Output the [X, Y] coordinate of the center of the cell containing the given text.  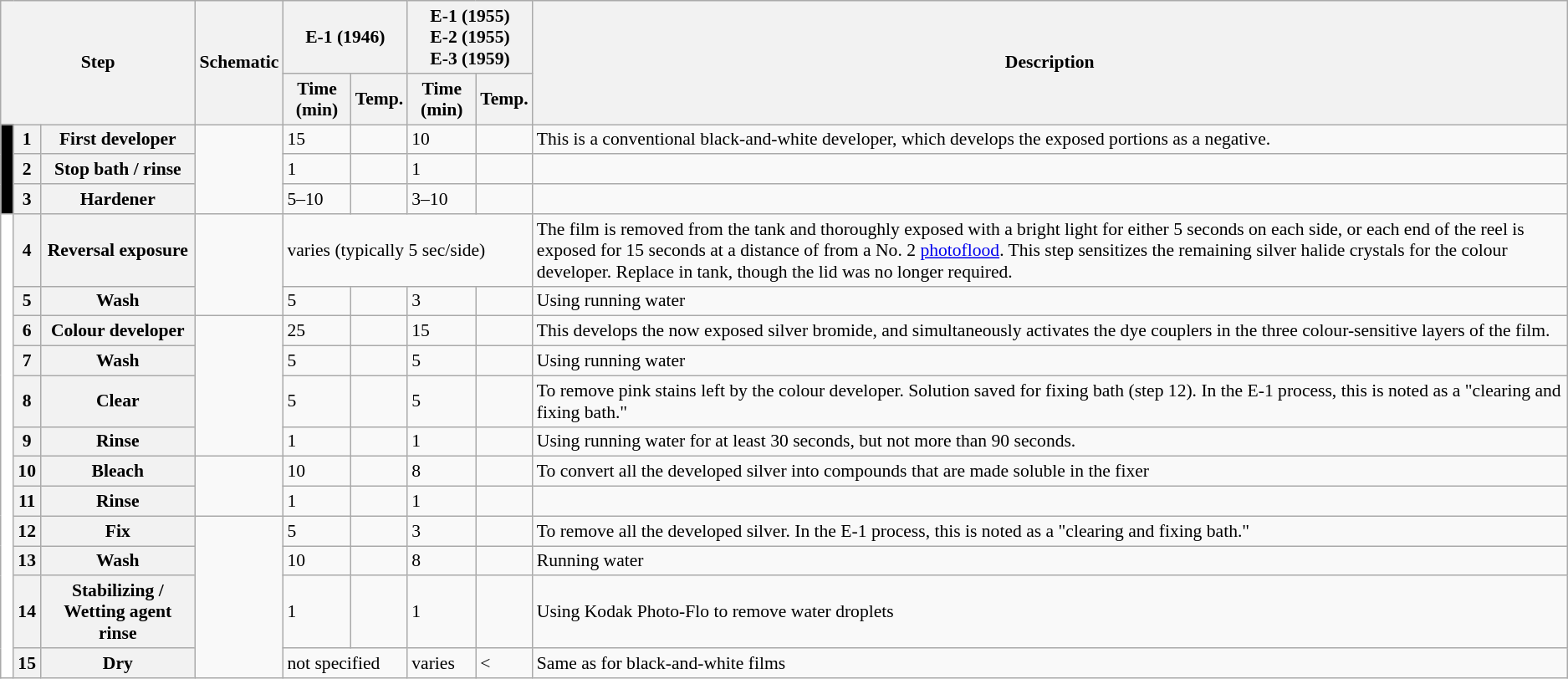
not specified [345, 663]
3–10 [442, 199]
9 [27, 442]
This is a conventional black-and-white developer, which develops the exposed portions as a negative. [1050, 140]
Description [1050, 63]
Stop bath / rinse [118, 170]
11 [27, 502]
5–10 [316, 199]
Using Kodak Photo-Flo to remove water droplets [1050, 612]
7 [27, 361]
E-1 (1946) [345, 37]
6 [27, 331]
Stabilizing / Wetting agent rinse [118, 612]
14 [27, 612]
13 [27, 561]
Colour developer [118, 331]
Same as for black-and-white films [1050, 663]
12 [27, 531]
Running water [1050, 561]
Schematic [239, 63]
< [504, 663]
Bleach [118, 472]
4 [27, 251]
Reversal exposure [118, 251]
E-1 (1955)E-2 (1955)E-3 (1959) [470, 37]
25 [316, 331]
To remove all the developed silver. In the E-1 process, this is noted as a "clearing and fixing bath." [1050, 531]
First developer [118, 140]
Using running water for at least 30 seconds, but not more than 90 seconds. [1050, 442]
Dry [118, 663]
To convert all the developed silver into compounds that are made soluble in the fixer [1050, 472]
Hardener [118, 199]
varies (typically 5 sec/side) [407, 251]
varies [442, 663]
This develops the now exposed silver bromide, and simultaneously activates the dye couplers in the three colour-sensitive layers of the film. [1050, 331]
Step [99, 63]
Clear [118, 401]
Fix [118, 531]
2 [27, 170]
